Find where the given text appears and provide that cell's center as (X, Y) coordinate. 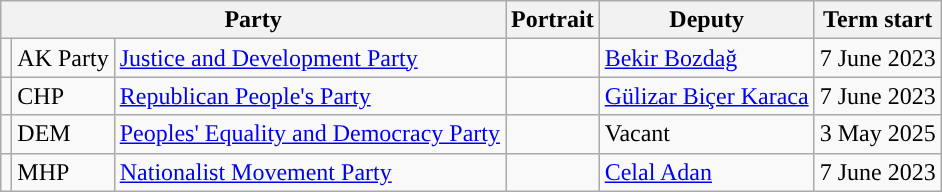
Celal Adan (706, 172)
Republican People's Party (310, 96)
MHP (63, 172)
Gülizar Biçer Karaca (706, 96)
Bekir Bozdağ (706, 58)
Nationalist Movement Party (310, 172)
CHP (63, 96)
Deputy (706, 20)
DEM (63, 134)
Peoples' Equality and Democracy Party (310, 134)
3 May 2025 (878, 134)
AK Party (63, 58)
Portrait (553, 20)
Justice and Development Party (310, 58)
Party (254, 20)
Term start (878, 20)
Vacant (706, 134)
